Return the (x, y) coordinate for the center point of the cell that contains the specified text.  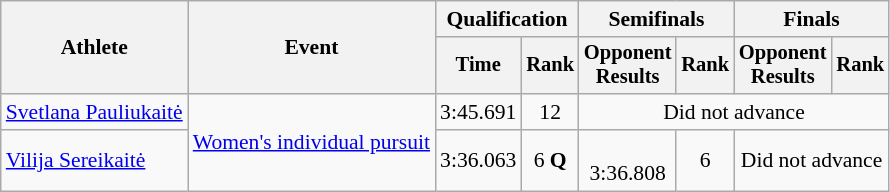
Semifinals (656, 19)
Vilija Sereikaitė (94, 160)
3:45.691 (478, 112)
3:36.808 (628, 160)
Time (478, 66)
Athlete (94, 48)
Finals (812, 19)
Event (312, 48)
3:36.063 (478, 160)
12 (550, 112)
6 Q (550, 160)
Svetlana Pauliukaitė (94, 112)
6 (705, 160)
Qualification (507, 19)
Women's individual pursuit (312, 142)
